Search for the cell housing the specified text and yield its (x, y) center coordinate. 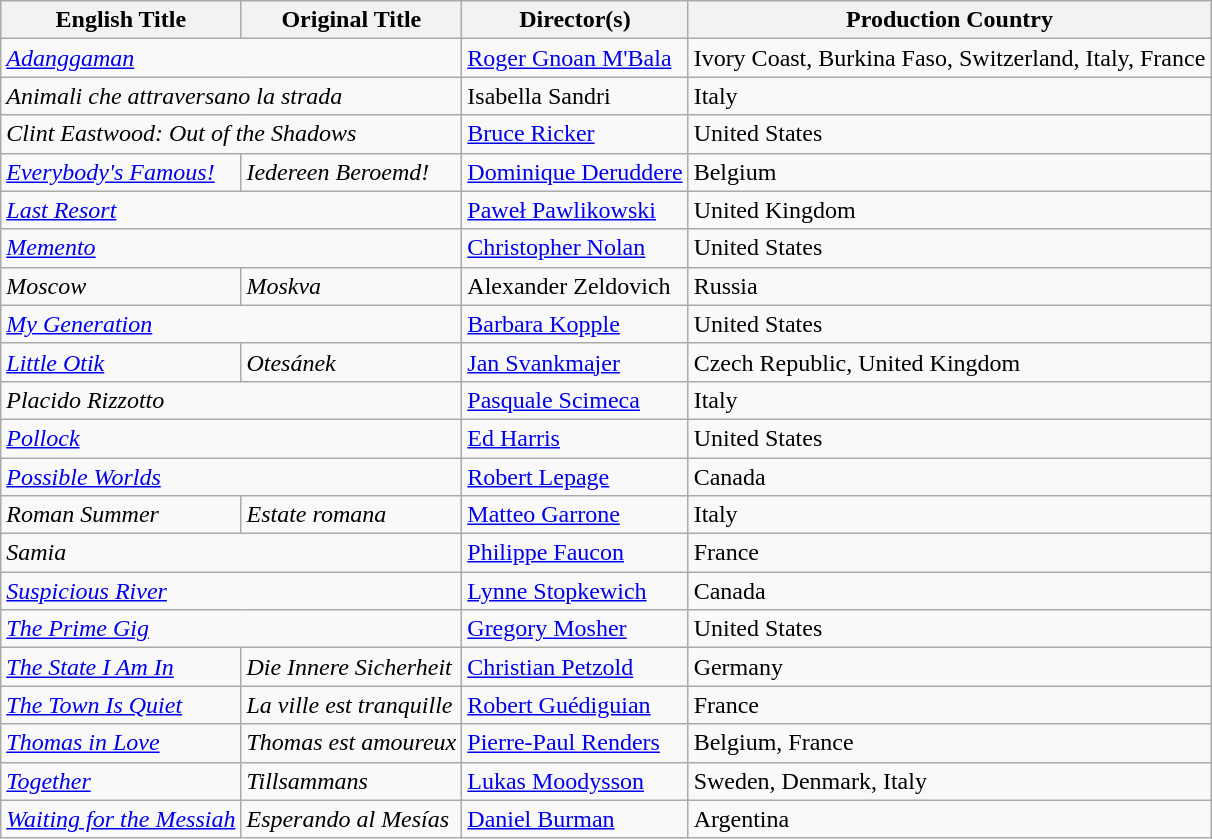
Isabella Sandri (575, 96)
Last Resort (232, 210)
Thomas in Love (121, 743)
Roman Summer (121, 515)
My Generation (232, 324)
Waiting for the Messiah (121, 819)
The State I Am In (121, 667)
The Town Is Quiet (121, 705)
Russia (950, 286)
Germany (950, 667)
Together (121, 781)
Clint Eastwood: Out of the Shadows (232, 134)
Lukas Moodysson (575, 781)
Sweden, Denmark, Italy (950, 781)
Production Country (950, 20)
Jan Svankmajer (575, 362)
Christian Petzold (575, 667)
Argentina (950, 819)
Bruce Ricker (575, 134)
Czech Republic, United Kingdom (950, 362)
Lynne Stopkewich (575, 591)
Roger Gnoan M'Bala (575, 58)
Ed Harris (575, 438)
Moscow (121, 286)
Adanggaman (232, 58)
Matteo Garrone (575, 515)
Barbara Kopple (575, 324)
Possible Worlds (232, 477)
Original Title (352, 20)
The Prime Gig (232, 629)
Director(s) (575, 20)
Pasquale Scimeca (575, 400)
Everybody's Famous! (121, 172)
Belgium, France (950, 743)
Dominique Deruddere (575, 172)
Iedereen Beroemd! (352, 172)
English Title (121, 20)
Paweł Pawlikowski (575, 210)
Belgium (950, 172)
Memento (232, 248)
Die Innere Sicherheit (352, 667)
Gregory Mosher (575, 629)
Animali che attraversano la strada (232, 96)
Thomas est amoureux (352, 743)
Pierre-Paul Renders (575, 743)
Pollock (232, 438)
Moskva (352, 286)
La ville est tranquille (352, 705)
Daniel Burman (575, 819)
United Kingdom (950, 210)
Estate romana (352, 515)
Suspicious River (232, 591)
Philippe Faucon (575, 553)
Robert Guédiguian (575, 705)
Little Otik (121, 362)
Esperando al Mesías (352, 819)
Ivory Coast, Burkina Faso, Switzerland, Italy, France (950, 58)
Alexander Zeldovich (575, 286)
Christopher Nolan (575, 248)
Placido Rizzotto (232, 400)
Otesánek (352, 362)
Samia (232, 553)
Robert Lepage (575, 477)
Tillsammans (352, 781)
